Determine the (X, Y) coordinate at the center of the cell enclosing the given text.  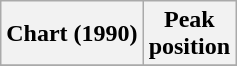
Chart (1990) (72, 34)
Peak position (189, 34)
